Determine the [X, Y] coordinate at the center of the cell enclosing the given text.  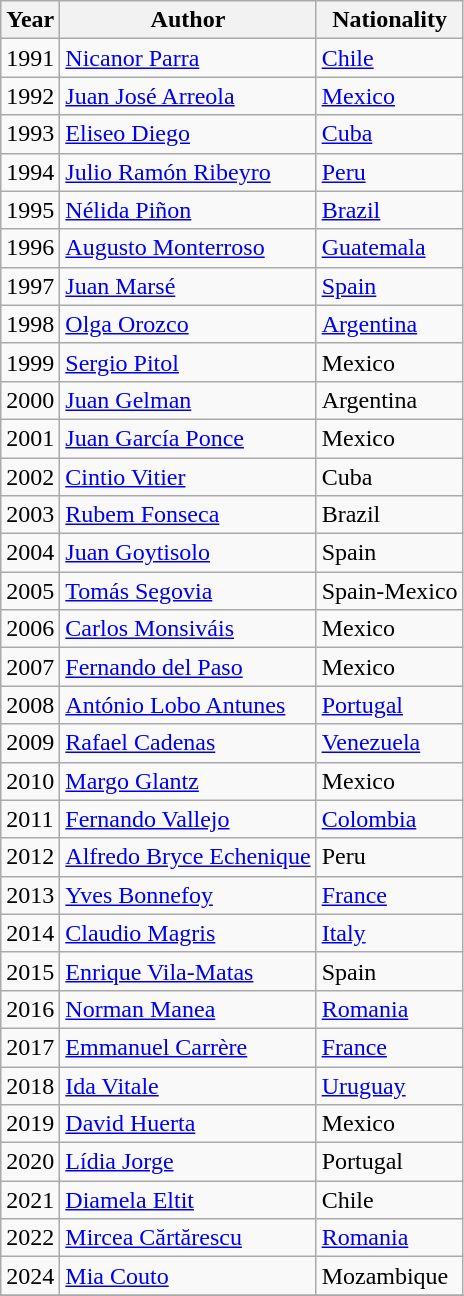
Rubem Fonseca [188, 515]
2006 [30, 629]
2001 [30, 438]
2017 [30, 1047]
2021 [30, 1200]
Juan Goytisolo [188, 553]
Sergio Pitol [188, 362]
2005 [30, 591]
Eliseo Diego [188, 134]
Diamela Eltit [188, 1200]
2013 [30, 895]
2015 [30, 971]
2022 [30, 1238]
2004 [30, 553]
Cintio Vitier [188, 477]
2009 [30, 743]
Rafael Cadenas [188, 743]
1997 [30, 286]
David Huerta [188, 1124]
Yves Bonnefoy [188, 895]
2002 [30, 477]
2000 [30, 400]
Uruguay [390, 1085]
Emmanuel Carrère [188, 1047]
António Lobo Antunes [188, 705]
Norman Manea [188, 1009]
Julio Ramón Ribeyro [188, 172]
Juan Gelman [188, 400]
2019 [30, 1124]
Colombia [390, 819]
2008 [30, 705]
2012 [30, 857]
1999 [30, 362]
Olga Orozco [188, 324]
Mia Couto [188, 1276]
Alfredo Bryce Echenique [188, 857]
Italy [390, 933]
2020 [30, 1162]
Carlos Monsiváis [188, 629]
2011 [30, 819]
2014 [30, 933]
Fernando Vallejo [188, 819]
Juan García Ponce [188, 438]
Nicanor Parra [188, 58]
Author [188, 20]
Nélida Piñon [188, 210]
Enrique Vila-Matas [188, 971]
Claudio Magris [188, 933]
1993 [30, 134]
Margo Glantz [188, 781]
1991 [30, 58]
Venezuela [390, 743]
Juan Marsé [188, 286]
2003 [30, 515]
2024 [30, 1276]
Juan José Arreola [188, 96]
1996 [30, 248]
Tomás Segovia [188, 591]
Lídia Jorge [188, 1162]
Year [30, 20]
1995 [30, 210]
Ida Vitale [188, 1085]
1994 [30, 172]
2016 [30, 1009]
2007 [30, 667]
1998 [30, 324]
Mozambique [390, 1276]
Fernando del Paso [188, 667]
Augusto Monterroso [188, 248]
Spain-Mexico [390, 591]
Guatemala [390, 248]
Nationality [390, 20]
2010 [30, 781]
Mircea Cărtărescu [188, 1238]
1992 [30, 96]
2018 [30, 1085]
